Locate the cell with the specified text and output its [x, y] center coordinate. 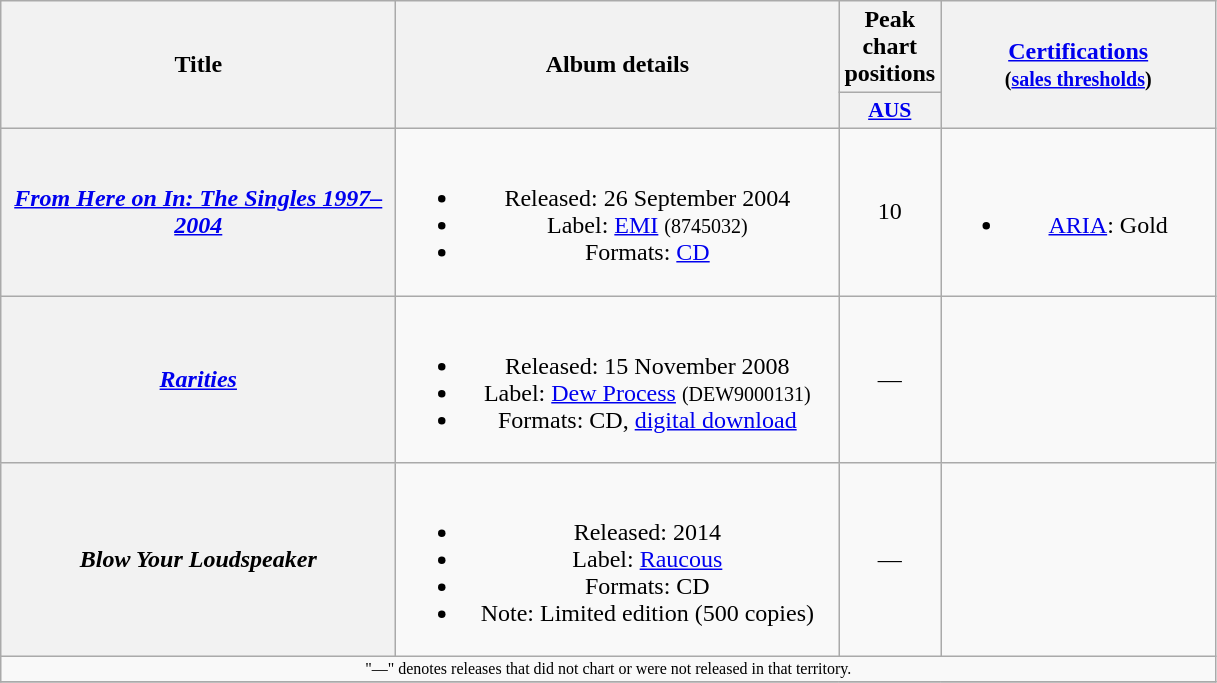
ARIA: Gold [1078, 212]
Album details [618, 65]
Title [198, 65]
Certifications(sales thresholds) [1078, 65]
10 [890, 212]
Released: 15 November 2008Label: Dew Process (DEW9000131)Formats: CD, digital download [618, 380]
Rarities [198, 380]
From Here on In: The Singles 1997–2004 [198, 212]
AUS [890, 111]
Blow Your Loudspeaker [198, 560]
Peak chart positions [890, 47]
Released: 2014Label: RaucousFormats: CDNote: Limited edition (500 copies) [618, 560]
Released: 26 September 2004Label: EMI (8745032)Formats: CD [618, 212]
"—" denotes releases that did not chart or were not released in that territory. [608, 669]
